Pinpoint the cell where the given text exists, returning its (X, Y) midpoint coordinate. 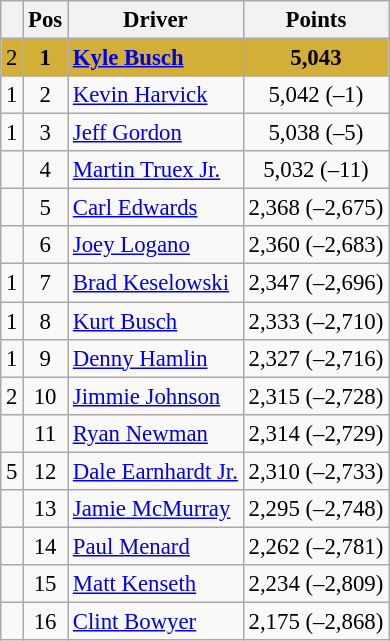
2,347 (–2,696) (316, 283)
3 (46, 133)
6 (46, 245)
5,032 (–11) (316, 170)
Brad Keselowski (156, 283)
2,314 (–2,729) (316, 433)
2,295 (–2,748) (316, 509)
15 (46, 584)
Joey Logano (156, 245)
Clint Bowyer (156, 621)
Paul Menard (156, 546)
Carl Edwards (156, 208)
14 (46, 546)
2,368 (–2,675) (316, 208)
Jamie McMurray (156, 509)
Driver (156, 20)
2,315 (–2,728) (316, 396)
2,262 (–2,781) (316, 546)
5,042 (–1) (316, 95)
Kevin Harvick (156, 95)
Matt Kenseth (156, 584)
2,175 (–2,868) (316, 621)
Denny Hamlin (156, 358)
Kurt Busch (156, 321)
5,038 (–5) (316, 133)
Points (316, 20)
Pos (46, 20)
5,043 (316, 58)
Jeff Gordon (156, 133)
2,327 (–2,716) (316, 358)
Kyle Busch (156, 58)
13 (46, 509)
Ryan Newman (156, 433)
2,234 (–2,809) (316, 584)
2,360 (–2,683) (316, 245)
4 (46, 170)
10 (46, 396)
9 (46, 358)
16 (46, 621)
Jimmie Johnson (156, 396)
Martin Truex Jr. (156, 170)
8 (46, 321)
7 (46, 283)
2,310 (–2,733) (316, 471)
11 (46, 433)
2,333 (–2,710) (316, 321)
12 (46, 471)
Dale Earnhardt Jr. (156, 471)
